Determine the (X, Y) coordinate at the center of the cell enclosing the given text.  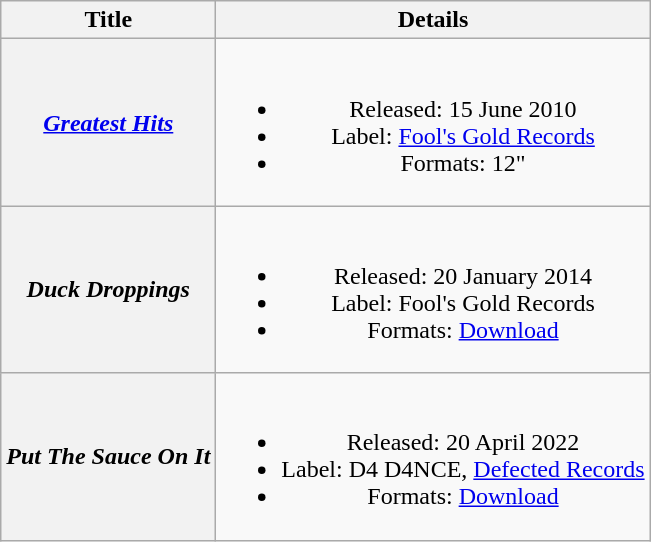
Details (433, 20)
Released: 20 January 2014Label: Fool's Gold RecordsFormats: Download (433, 290)
Released: 20 April 2022Label: D4 D4NCE, Defected RecordsFormats: Download (433, 456)
Put The Sauce On It (108, 456)
Greatest Hits (108, 122)
Duck Droppings (108, 290)
Released: 15 June 2010Label: Fool's Gold RecordsFormats: 12" (433, 122)
Title (108, 20)
